Capture the cell that displays the provided text and extract its [X, Y] central coordinate. 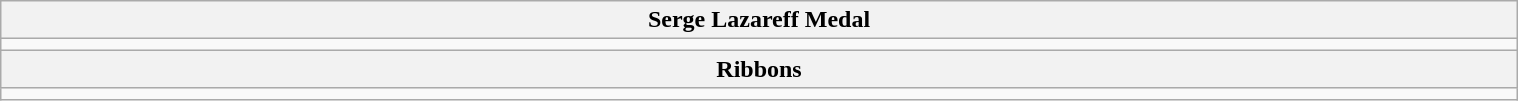
Serge Lazareff Medal [758, 20]
Ribbons [758, 69]
